Determine the [X, Y] coordinate at the center of the cell enclosing the given text.  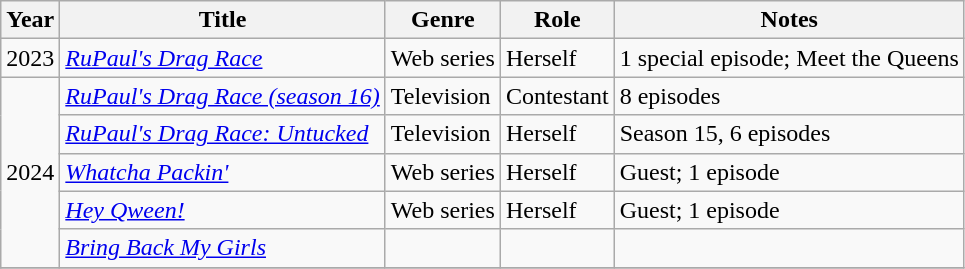
2023 [30, 58]
2024 [30, 172]
Contestant [557, 96]
Role [557, 20]
1 special episode; Meet the Queens [789, 58]
Season 15, 6 episodes [789, 134]
Genre [442, 20]
Hey Qween! [222, 210]
RuPaul's Drag Race (season 16) [222, 96]
Notes [789, 20]
Whatcha Packin' [222, 172]
8 episodes [789, 96]
RuPaul's Drag Race [222, 58]
Bring Back My Girls [222, 248]
Year [30, 20]
RuPaul's Drag Race: Untucked [222, 134]
Title [222, 20]
